Find where the given text appears and provide that cell's center as (X, Y) coordinate. 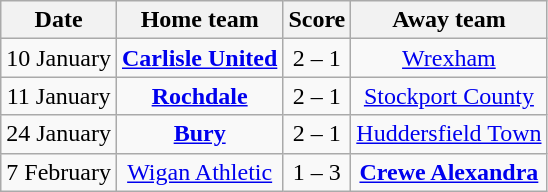
Huddersfield Town (449, 134)
Away team (449, 20)
Carlisle United (199, 58)
Score (317, 20)
24 January (59, 134)
11 January (59, 96)
Date (59, 20)
Wigan Athletic (199, 172)
Wrexham (449, 58)
Bury (199, 134)
Crewe Alexandra (449, 172)
7 February (59, 172)
1 – 3 (317, 172)
Stockport County (449, 96)
10 January (59, 58)
Rochdale (199, 96)
Home team (199, 20)
